For the text-containing cell, return its midpoint in [X, Y] coordinate format. 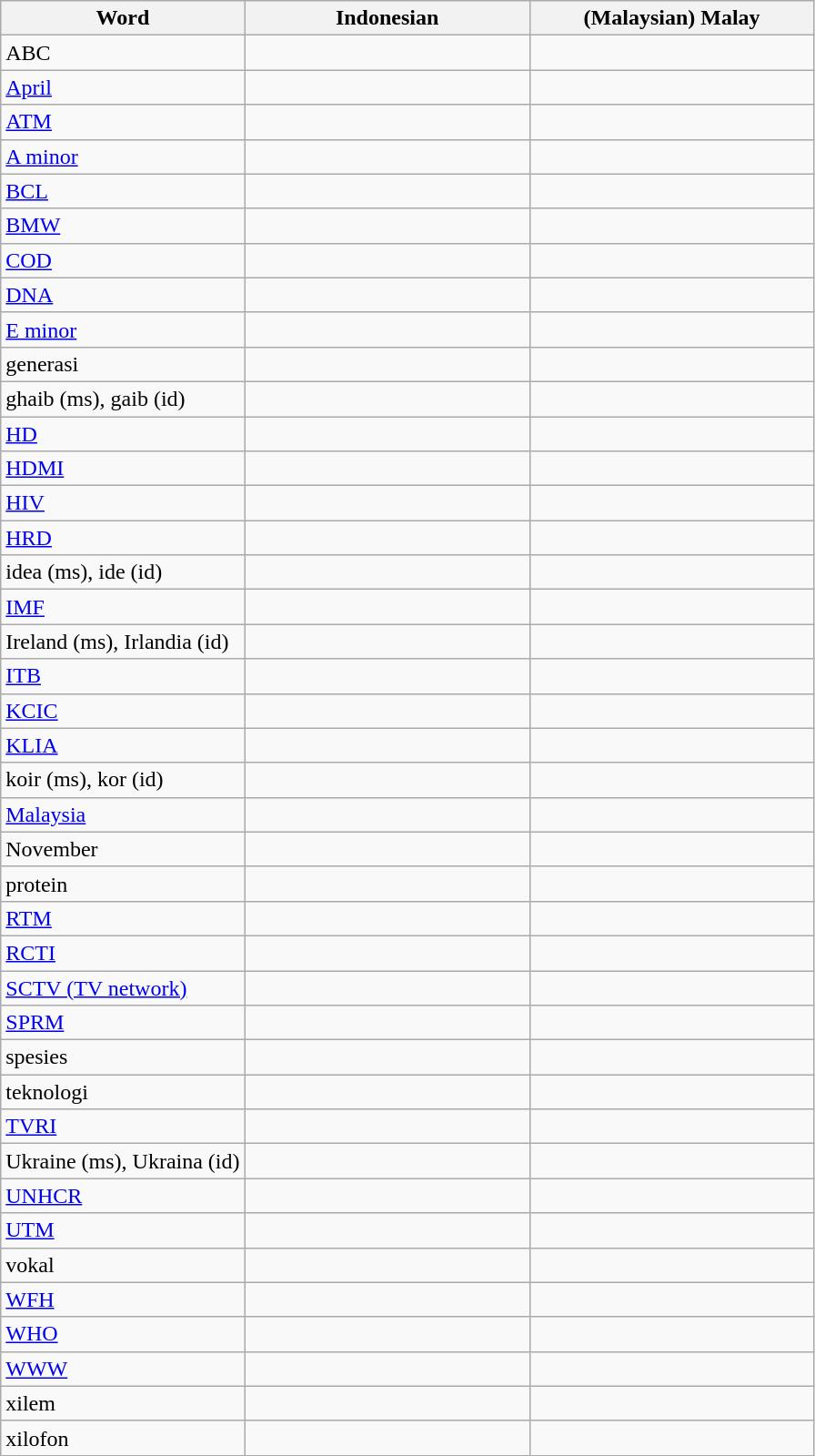
ATM [123, 122]
protein [123, 884]
ITB [123, 676]
teknologi [123, 1092]
COD [123, 260]
DNA [123, 295]
Indonesian [387, 18]
xilofon [123, 1438]
HDMI [123, 469]
Ireland (ms), Irlandia (id) [123, 642]
RCTI [123, 953]
November [123, 849]
idea (ms), ide (id) [123, 572]
BCL [123, 191]
A minor [123, 157]
ABC [123, 53]
Ukraine (ms), Ukraina (id) [123, 1161]
Malaysia [123, 814]
UTM [123, 1230]
xilem [123, 1403]
Word [123, 18]
SPRM [123, 1023]
HRD [123, 538]
TVRI [123, 1127]
WHO [123, 1334]
KLIA [123, 745]
RTM [123, 918]
koir (ms), kor (id) [123, 780]
spesies [123, 1057]
E minor [123, 329]
UNHCR [123, 1196]
ghaib (ms), gaib (id) [123, 399]
HD [123, 434]
vokal [123, 1265]
generasi [123, 364]
WWW [123, 1369]
April [123, 87]
BMW [123, 226]
(Malaysian) Malay [671, 18]
SCTV (TV network) [123, 987]
WFH [123, 1299]
IMF [123, 607]
KCIC [123, 711]
HIV [123, 503]
